Find where the given text appears and provide that cell's center as [X, Y] coordinate. 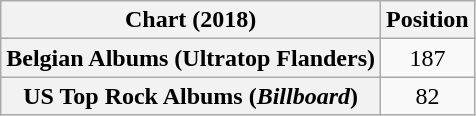
Belgian Albums (Ultratop Flanders) [191, 58]
187 [428, 58]
US Top Rock Albums (Billboard) [191, 96]
82 [428, 96]
Position [428, 20]
Chart (2018) [191, 20]
